Find where the given text appears and provide that cell's center as (x, y) coordinate. 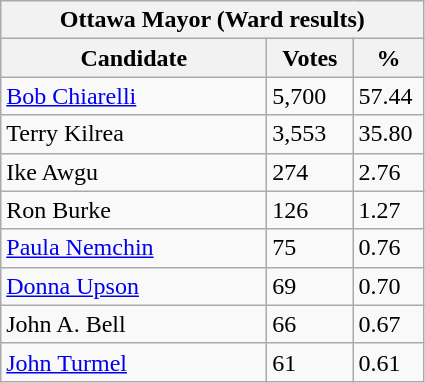
69 (310, 286)
1.27 (388, 210)
Paula Nemchin (134, 248)
Donna Upson (134, 286)
274 (310, 172)
3,553 (310, 134)
Ron Burke (134, 210)
61 (310, 362)
2.76 (388, 172)
5,700 (310, 96)
Ottawa Mayor (Ward results) (212, 20)
0.70 (388, 286)
126 (310, 210)
57.44 (388, 96)
0.61 (388, 362)
John A. Bell (134, 324)
Terry Kilrea (134, 134)
% (388, 58)
35.80 (388, 134)
66 (310, 324)
Candidate (134, 58)
0.67 (388, 324)
Votes (310, 58)
Bob Chiarelli (134, 96)
0.76 (388, 248)
75 (310, 248)
John Turmel (134, 362)
Ike Awgu (134, 172)
